Provide the (X, Y) coordinate of the cell's center where the given text is located.  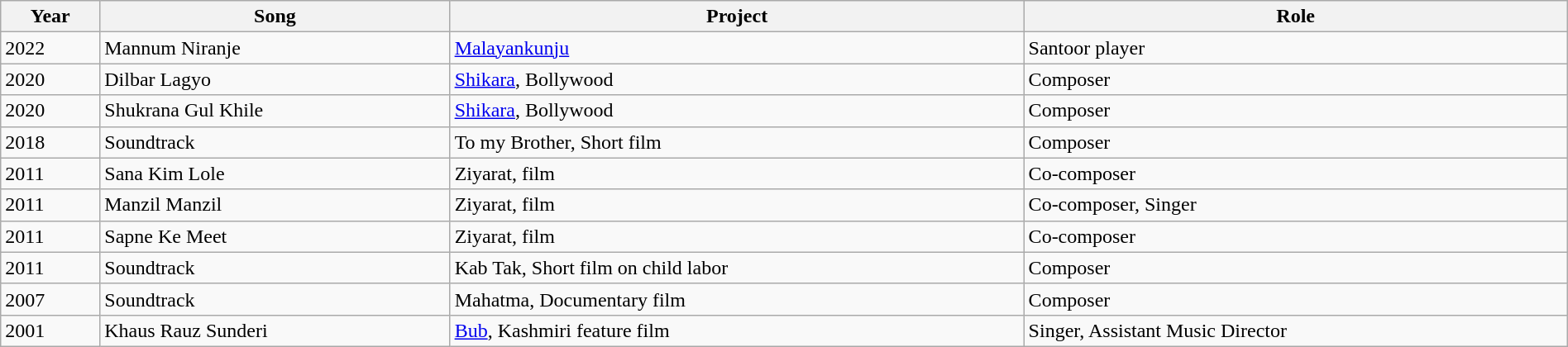
Kab Tak, Short film on child labor (737, 268)
Manzil Manzil (275, 205)
2007 (50, 299)
Co-composer, Singer (1295, 205)
2022 (50, 48)
2018 (50, 142)
Santoor player (1295, 48)
Malayankunju (737, 48)
Sapne Ke Meet (275, 236)
Dilbar Lagyo (275, 79)
Khaus Rauz Sunderi (275, 330)
Song (275, 17)
Year (50, 17)
2001 (50, 330)
To my Brother, Short film (737, 142)
Sana Kim Lole (275, 173)
Role (1295, 17)
Singer, Assistant Music Director (1295, 330)
Project (737, 17)
Bub, Kashmiri feature film (737, 330)
Shukrana Gul Khile (275, 111)
Mahatma, Documentary film (737, 299)
Mannum Niranje (275, 48)
